Find where the given text appears and provide that cell's center as (X, Y) coordinate. 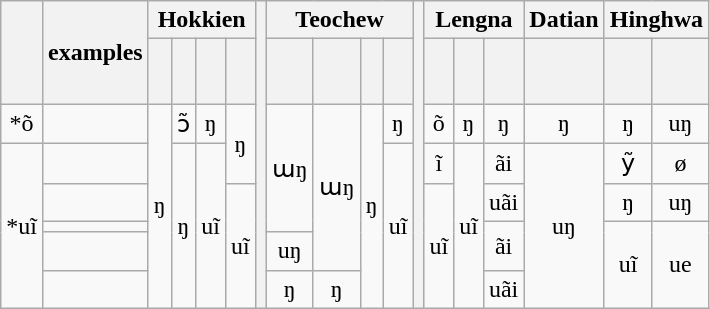
ue (680, 264)
õ (439, 124)
ỹ (628, 163)
Lengna (474, 20)
examples (95, 52)
Teochew (340, 20)
ĩ (439, 163)
Hinghwa (656, 20)
*uĩ (22, 226)
Hokkien (202, 20)
Datian (564, 20)
*õ (22, 124)
ɔ̃ (184, 124)
ø (680, 163)
